Output the [X, Y] coordinate of the center of the cell containing the given text.  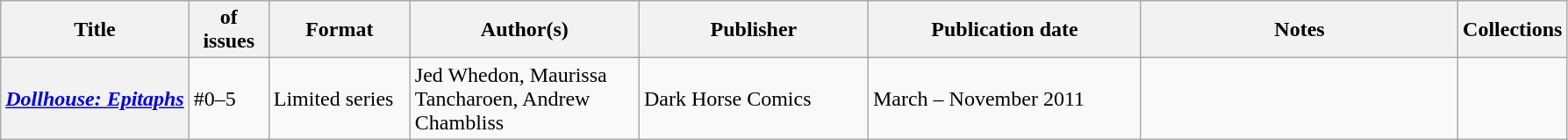
Notes [1299, 30]
Dollhouse: Epitaphs [95, 99]
Author(s) [525, 30]
Limited series [339, 99]
#0–5 [228, 99]
Format [339, 30]
Collections [1513, 30]
Jed Whedon, Maurissa Tancharoen, Andrew Chambliss [525, 99]
Publication date [1004, 30]
Publisher [753, 30]
March – November 2011 [1004, 99]
Dark Horse Comics [753, 99]
Title [95, 30]
of issues [228, 30]
